Locate the cell with the specified text and output its (x, y) center coordinate. 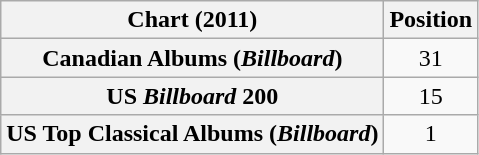
US Billboard 200 (192, 96)
Position (431, 20)
US Top Classical Albums (Billboard) (192, 134)
31 (431, 58)
Chart (2011) (192, 20)
15 (431, 96)
Canadian Albums (Billboard) (192, 58)
1 (431, 134)
